Locate the cell with the specified text and output its [X, Y] center coordinate. 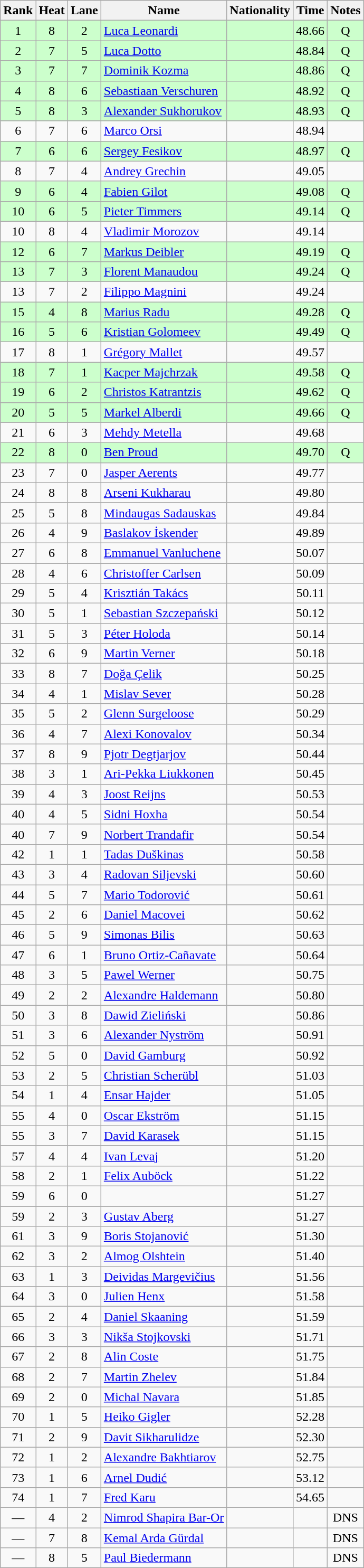
51 [18, 1035]
50.11 [310, 593]
Sebastiaan Verschuren [164, 91]
50.18 [310, 654]
49.70 [310, 452]
Alin Coste [164, 1357]
Vladimir Morozov [164, 231]
Alexander Nyström [164, 1035]
51.05 [310, 1095]
48 [18, 975]
49.57 [310, 352]
49.77 [310, 473]
51.85 [310, 1397]
52.75 [310, 1457]
Rank [18, 11]
51.20 [310, 1156]
50.92 [310, 1055]
Alexi Konovalov [164, 734]
16 [18, 332]
51.59 [310, 1317]
Glenn Surgeloose [164, 714]
19 [18, 392]
Arseni Kukharau [164, 493]
Heat [52, 11]
51.75 [310, 1357]
25 [18, 513]
Bruno Ortiz-Cañavate [164, 955]
Jasper Aerents [164, 473]
12 [18, 252]
37 [18, 754]
68 [18, 1377]
David Karasek [164, 1136]
Markus Deibler [164, 252]
49 [18, 995]
46 [18, 935]
48.97 [310, 151]
48.66 [310, 31]
Gustav Aberg [164, 1216]
33 [18, 674]
50.75 [310, 975]
21 [18, 432]
Ben Proud [164, 452]
49.62 [310, 392]
Paul Biedermann [164, 1558]
Arnel Dudić [164, 1477]
29 [18, 593]
Pieter Timmers [164, 211]
Norbert Trandafir [164, 834]
David Gamburg [164, 1055]
Mario Todorović [164, 895]
Mindaugas Sadauskas [164, 513]
50.25 [310, 674]
Ari-Pekka Liukkonen [164, 774]
50.28 [310, 694]
32 [18, 654]
51.58 [310, 1297]
Fred Karu [164, 1497]
51.56 [310, 1277]
Martin Zhelev [164, 1377]
Alexander Sukhorukov [164, 111]
57 [18, 1156]
73 [18, 1477]
Nikša Stojkovski [164, 1337]
Michal Navara [164, 1397]
44 [18, 895]
51.40 [310, 1257]
51.30 [310, 1236]
Radovan Siljevski [164, 874]
49.66 [310, 412]
63 [18, 1277]
52 [18, 1055]
Nimrod Shapira Bar-Or [164, 1517]
50.07 [310, 553]
Julien Henx [164, 1297]
Nationality [260, 11]
Emmanuel Vanluchene [164, 553]
20 [18, 412]
50.45 [310, 774]
Daniel Skaaning [164, 1317]
Alexandre Haldemann [164, 995]
Ivan Levaj [164, 1156]
50.62 [310, 915]
Notes [346, 11]
Kacper Majchrzak [164, 372]
Christos Katrantzis [164, 392]
Felix Auböck [164, 1176]
50.64 [310, 955]
49.19 [310, 252]
Name [164, 11]
43 [18, 874]
74 [18, 1497]
Péter Holoda [164, 634]
49.28 [310, 312]
27 [18, 553]
49.05 [310, 171]
36 [18, 734]
Kristian Golomeev [164, 332]
50.44 [310, 754]
50.63 [310, 935]
Mislav Sever [164, 694]
69 [18, 1397]
Fabien Gilot [164, 191]
50.09 [310, 573]
23 [18, 473]
Grégory Mallet [164, 352]
48.93 [310, 111]
22 [18, 452]
42 [18, 854]
34 [18, 694]
51.84 [310, 1377]
24 [18, 493]
48.94 [310, 131]
51.71 [310, 1337]
48.84 [310, 51]
50.14 [310, 634]
Pawel Werner [164, 975]
31 [18, 634]
49.49 [310, 332]
Almog Olshtein [164, 1257]
Dominik Kozma [164, 71]
50.12 [310, 613]
Pjotr Degtjarjov [164, 754]
Kemal Arda Gürdal [164, 1538]
49.68 [310, 432]
Baslakov İskender [164, 533]
Luca Dotto [164, 51]
53.12 [310, 1477]
Marco Orsi [164, 131]
Time [310, 11]
Mehdy Metella [164, 432]
50.61 [310, 895]
52.30 [310, 1437]
Christoffer Carlsen [164, 573]
65 [18, 1317]
62 [18, 1257]
Oscar Ekström [164, 1116]
67 [18, 1357]
Ensar Hajder [164, 1095]
58 [18, 1176]
49.08 [310, 191]
51.03 [310, 1075]
28 [18, 573]
61 [18, 1236]
Boris Stojanović [164, 1236]
48.92 [310, 91]
18 [18, 372]
Deividas Margevičius [164, 1277]
Joost Reijns [164, 794]
50 [18, 1015]
Sergey Fesikov [164, 151]
Lane [84, 11]
30 [18, 613]
50.91 [310, 1035]
Marius Radu [164, 312]
Dawid Zieliński [164, 1015]
Simonas Bilis [164, 935]
50.53 [310, 794]
26 [18, 533]
17 [18, 352]
Doğa Çelik [164, 674]
72 [18, 1457]
49.84 [310, 513]
53 [18, 1075]
Daniel Macovei [164, 915]
Andrey Grechin [164, 171]
50.58 [310, 854]
Sidni Hoxha [164, 814]
Christian Scherübl [164, 1075]
48.86 [310, 71]
Sebastian Szczepański [164, 613]
Davit Sikharulidze [164, 1437]
15 [18, 312]
Martin Verner [164, 654]
Tadas Duškinas [164, 854]
45 [18, 915]
39 [18, 794]
Heiko Gigler [164, 1417]
50.60 [310, 874]
50.34 [310, 734]
50.80 [310, 995]
38 [18, 774]
49.89 [310, 533]
Markel Alberdi [164, 412]
70 [18, 1417]
49.80 [310, 493]
35 [18, 714]
Filippo Magnini [164, 292]
Florent Manaudou [164, 272]
Krisztián Takács [164, 593]
71 [18, 1437]
51.22 [310, 1176]
52.28 [310, 1417]
50.86 [310, 1015]
Luca Leonardi [164, 31]
64 [18, 1297]
47 [18, 955]
54 [18, 1095]
Alexandre Bakhtiarov [164, 1457]
54.65 [310, 1497]
49.58 [310, 372]
66 [18, 1337]
50.29 [310, 714]
